Find where the given text appears and provide that cell's center as [x, y] coordinate. 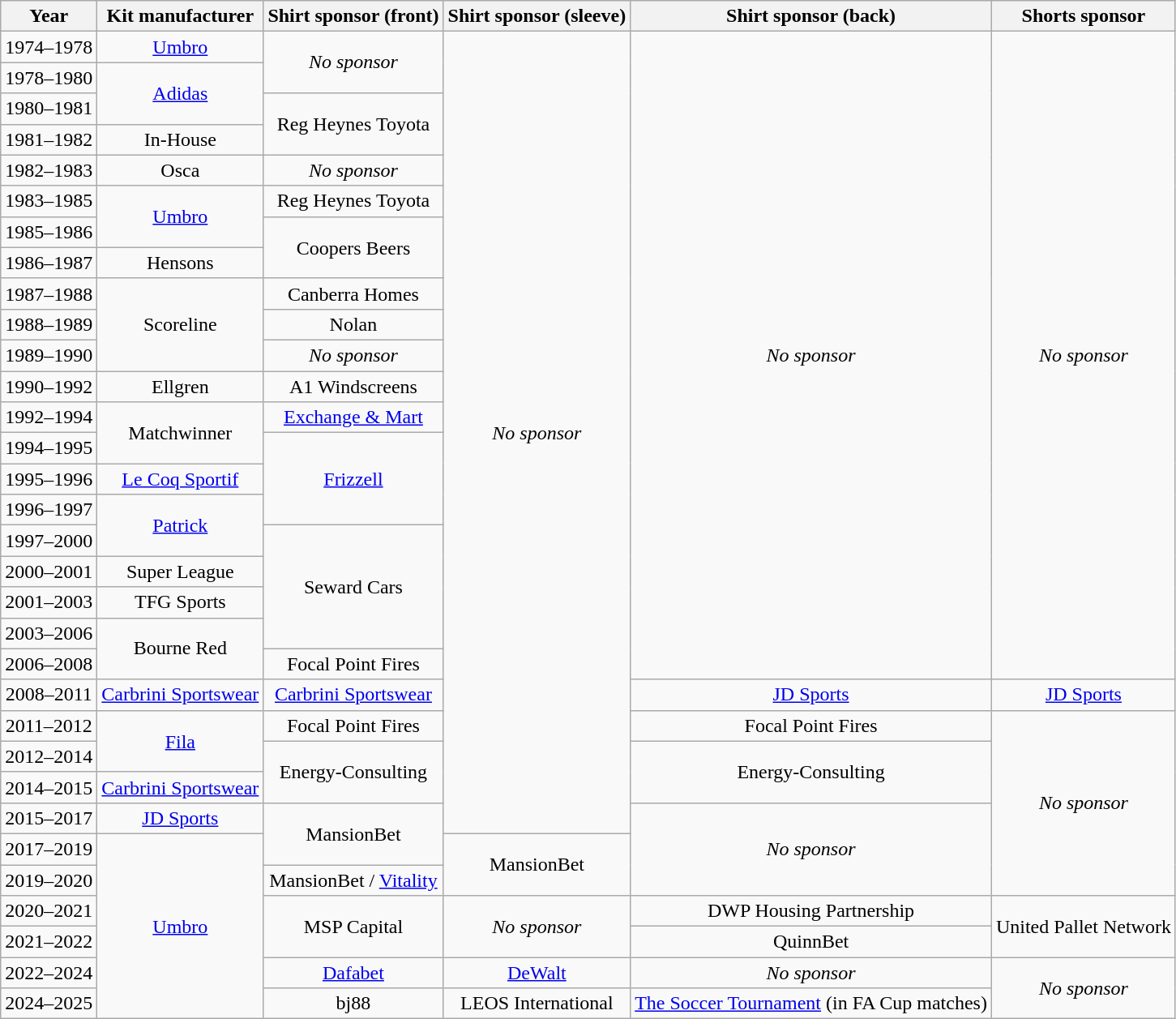
Matchwinner [180, 433]
2022–2024 [49, 973]
Osca [180, 170]
Year [49, 16]
Exchange & Mart [353, 417]
Adidas [180, 93]
2001–2003 [49, 602]
2006–2008 [49, 664]
Hensons [180, 263]
DeWalt [537, 973]
2008–2011 [49, 695]
In-House [180, 139]
1974–1978 [49, 47]
2024–2025 [49, 1004]
Kit manufacturer [180, 16]
1990–1992 [49, 387]
1996–1997 [49, 510]
Shorts sponsor [1083, 16]
1994–1995 [49, 448]
Canberra Homes [353, 293]
1980–1981 [49, 109]
LEOS International [537, 1004]
1988–1989 [49, 324]
2000–2001 [49, 572]
MansionBet / Vitality [353, 880]
1982–1983 [49, 170]
Scoreline [180, 324]
Frizzell [353, 479]
1978–1980 [49, 78]
2019–2020 [49, 880]
1995–1996 [49, 479]
A1 Windscreens [353, 387]
Ellgren [180, 387]
1983–1985 [49, 201]
DWP Housing Partnership [811, 911]
Coopers Beers [353, 247]
MSP Capital [353, 927]
1986–1987 [49, 263]
2021–2022 [49, 942]
The Soccer Tournament (in FA Cup matches) [811, 1004]
2020–2021 [49, 911]
United Pallet Network [1083, 927]
2012–2014 [49, 756]
2003–2006 [49, 633]
Bourne Red [180, 649]
Dafabet [353, 973]
1997–2000 [49, 541]
1985–1986 [49, 232]
1989–1990 [49, 355]
Le Coq Sportif [180, 479]
Shirt sponsor (sleeve) [537, 16]
1987–1988 [49, 293]
bj88 [353, 1004]
2015–2017 [49, 818]
Super League [180, 572]
1981–1982 [49, 139]
Patrick [180, 525]
Shirt sponsor (front) [353, 16]
2017–2019 [49, 849]
2014–2015 [49, 787]
Shirt sponsor (back) [811, 16]
Nolan [353, 324]
Seward Cars [353, 587]
TFG Sports [180, 602]
QuinnBet [811, 942]
2011–2012 [49, 726]
Fila [180, 741]
1992–1994 [49, 417]
